Pinpoint the cell where the given text exists, returning its [X, Y] midpoint coordinate. 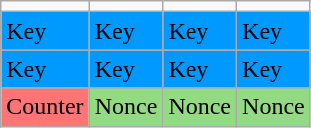
Counter [45, 107]
